Output the [X, Y] coordinate of the center of the cell containing the given text.  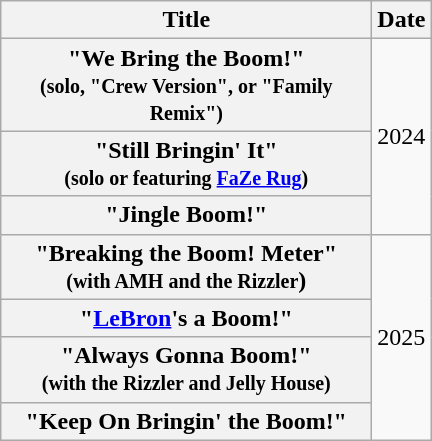
"Always Gonna Boom!"(with the Rizzler and Jelly House) [186, 370]
2024 [402, 136]
"Still Bringin' It"(solo or featuring FaZe Rug) [186, 164]
2025 [402, 337]
"Keep On Bringin' the Boom!" [186, 421]
"Breaking the Boom! Meter"(with AMH and the Rizzler) [186, 266]
Title [186, 20]
Date [402, 20]
"LeBron's a Boom!" [186, 318]
"Jingle Boom!" [186, 215]
"We Bring the Boom!"(solo, "Crew Version", or "Family Remix") [186, 85]
